Determine the (x, y) coordinate at the center of the cell enclosing the given text.  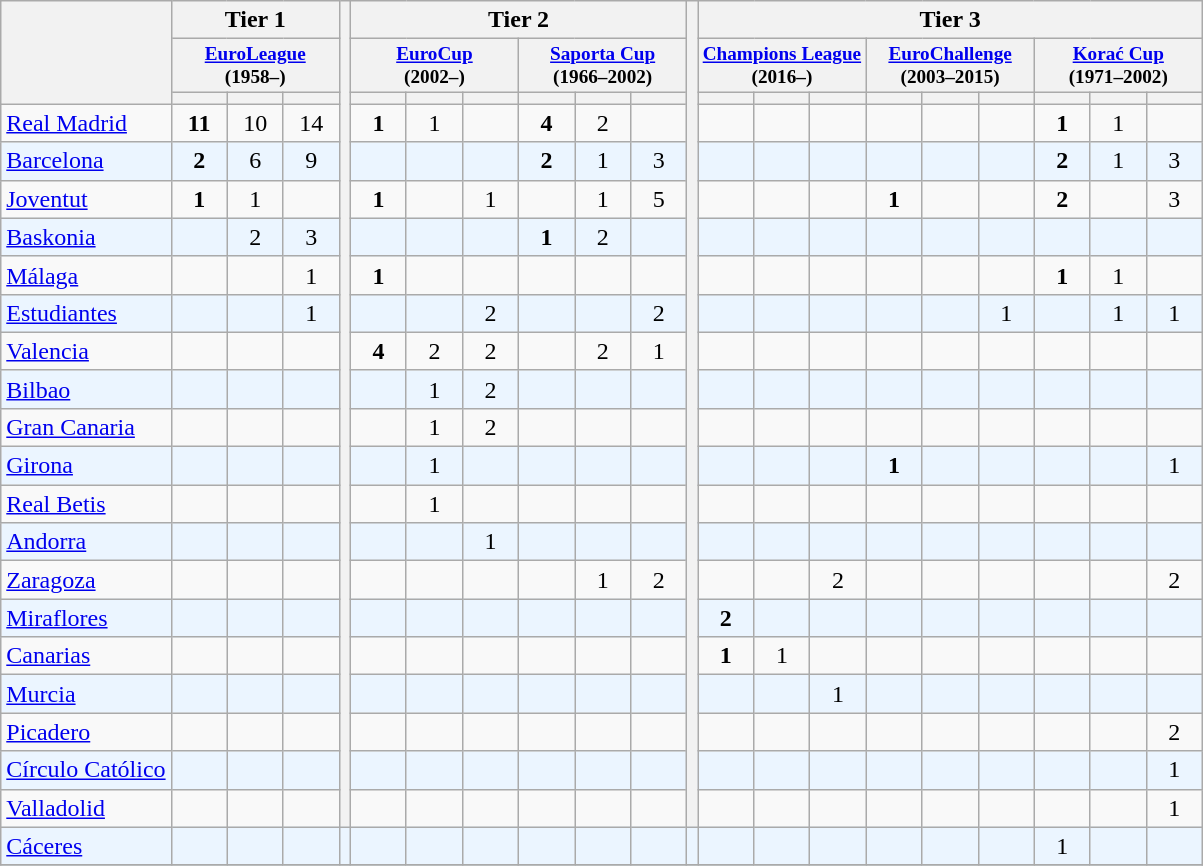
Andorra (86, 542)
Tier 3 (950, 20)
Estudiantes (86, 313)
Tier 1 (255, 20)
Bilbao (86, 389)
Círculo Católico (86, 770)
14 (311, 123)
Barcelona (86, 161)
Picadero (86, 732)
Joventut (86, 199)
Cáceres (86, 846)
Tier 2 (518, 20)
Saporta Cup(1966–2002) (603, 66)
Canarias (86, 656)
Girona (86, 466)
Valladolid (86, 808)
10 (255, 123)
9 (311, 161)
EuroChallenge(2003–2015) (950, 66)
5 (659, 199)
6 (255, 161)
Champions League(2016–) (782, 66)
Valencia (86, 351)
Real Madrid (86, 123)
Málaga (86, 275)
Korać Cup(1971–2002) (1118, 66)
EuroLeague(1958–) (255, 66)
Zaragoza (86, 580)
Murcia (86, 694)
Baskonia (86, 237)
Gran Canaria (86, 428)
11 (199, 123)
EuroCup(2002–) (434, 66)
Real Betis (86, 504)
Miraflores (86, 618)
